Locate the cell with the specified text and output its [x, y] center coordinate. 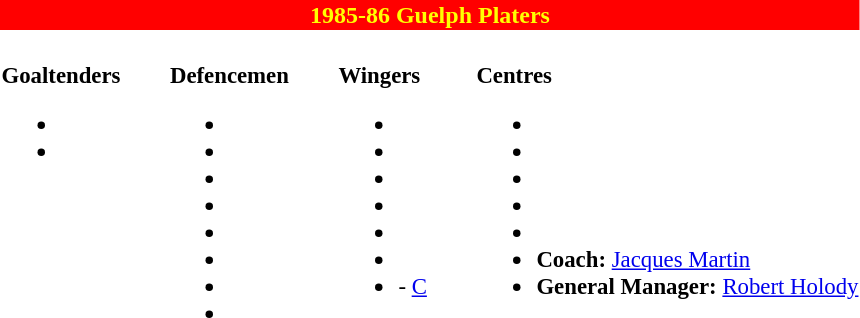
1985-86 Guelph Platers [430, 15]
